Extract the (x, y) coordinate from the center of the cell holding the provided text.  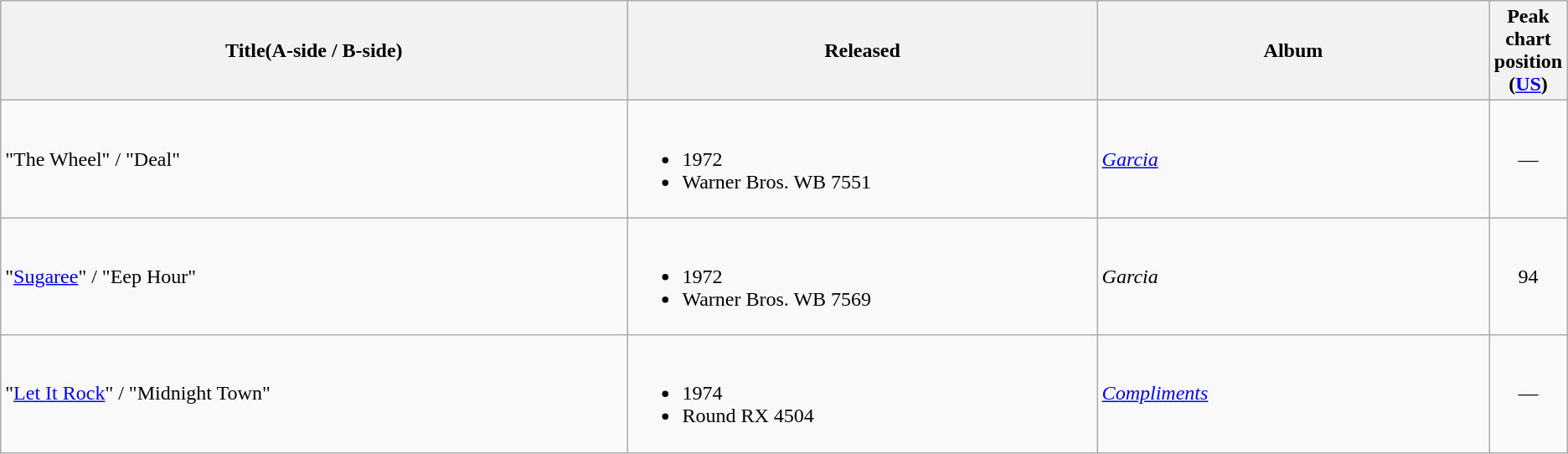
"Sugaree" / "Eep Hour" (314, 276)
Compliments (1293, 394)
1974Round RX 4504 (863, 394)
"The Wheel" / "Deal" (314, 159)
1972Warner Bros. WB 7569 (863, 276)
1972Warner Bros. WB 7551 (863, 159)
Title(A-side / B-side) (314, 50)
Peak chart position (US) (1529, 50)
Album (1293, 50)
Released (863, 50)
94 (1529, 276)
"Let It Rock" / "Midnight Town" (314, 394)
